Scan for the cell matching the given text and deliver its [X, Y] coordinate at center. 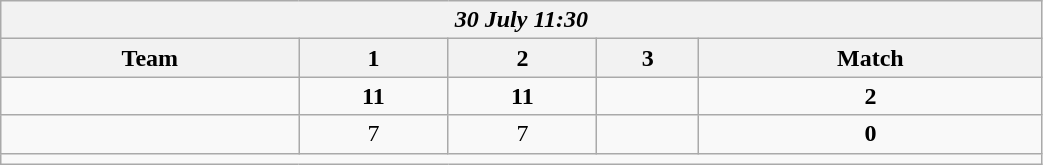
1 [374, 58]
30 July 11:30 [522, 20]
0 [870, 134]
Match [870, 58]
Team [150, 58]
3 [648, 58]
